Detect which cell encompasses the target text, then output its (x, y) center coordinate. 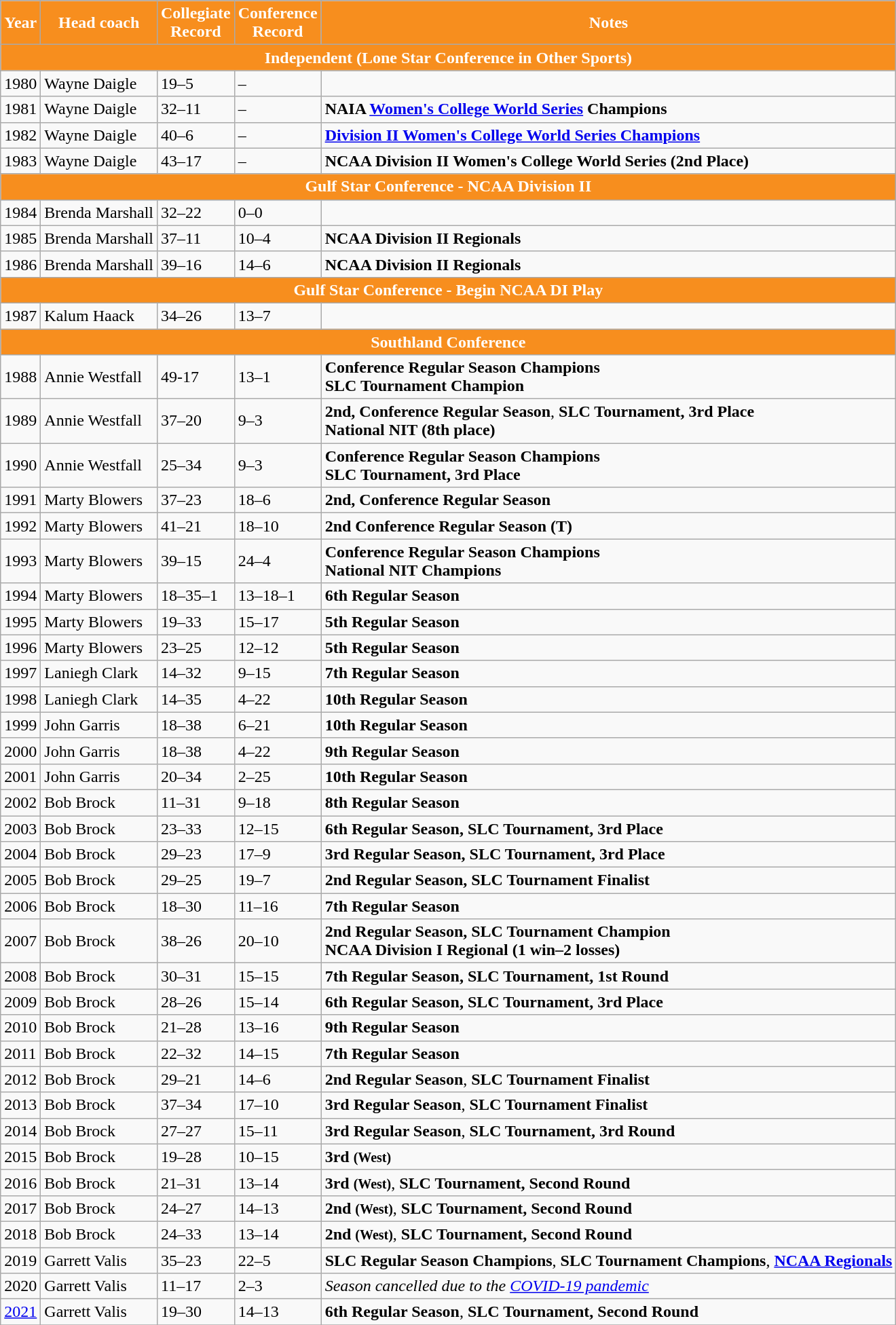
1985 (20, 238)
13–7 (278, 316)
1994 (20, 596)
Kalum Haack (99, 316)
NCAA Division II Women's College World Series (2nd Place) (608, 161)
40–6 (195, 135)
38–26 (195, 941)
15–14 (278, 1002)
21–28 (195, 1028)
24–4 (278, 561)
Year (20, 23)
1981 (20, 109)
2004 (20, 855)
Division II Women's College World Series Champions (608, 135)
11–31 (195, 802)
9–18 (278, 802)
2016 (20, 1182)
1982 (20, 135)
2012 (20, 1079)
24–33 (195, 1234)
19–28 (195, 1157)
1987 (20, 316)
23–25 (195, 648)
2000 (20, 751)
24–27 (195, 1208)
2nd, Conference Regular Season, SLC Tournament, 3rd Place National NIT (8th place) (608, 421)
ConferenceRecord (278, 23)
37–23 (195, 500)
8th Regular Season (608, 802)
32–22 (195, 212)
1980 (20, 83)
12–12 (278, 648)
18–10 (278, 526)
20–10 (278, 941)
2009 (20, 1002)
7th Regular Season, SLC Tournament, 1st Round (608, 976)
25–34 (195, 466)
2010 (20, 1028)
29–25 (195, 880)
3rd Regular Season, SLC Tournament Finalist (608, 1105)
3rd (West), SLC Tournament, Second Round (608, 1182)
1984 (20, 212)
28–26 (195, 1002)
22–32 (195, 1053)
14–15 (278, 1053)
19–33 (195, 622)
2nd Conference Regular Season (T) (608, 526)
1997 (20, 673)
6th Regular Season, SLC Tournament, Second Round (608, 1312)
Season cancelled due to the COVID-19 pandemic (608, 1286)
3rd (West) (608, 1157)
1992 (20, 526)
17–9 (278, 855)
37–11 (195, 238)
13–16 (278, 1028)
6th Regular Season (608, 596)
23–33 (195, 829)
3rd Regular Season, SLC Tournament, 3rd Round (608, 1131)
11–16 (278, 906)
2002 (20, 802)
1999 (20, 725)
Head coach (99, 23)
1989 (20, 421)
9–15 (278, 673)
27–27 (195, 1131)
2015 (20, 1157)
41–21 (195, 526)
Southland Conference (448, 341)
39–15 (195, 561)
2nd Regular Season, SLC Tournament Champion NCAA Division I Regional (1 win–2 losses) (608, 941)
18–30 (195, 906)
3rd Regular Season, SLC Tournament, 3rd Place (608, 855)
2017 (20, 1208)
2011 (20, 1053)
29–21 (195, 1079)
39–16 (195, 264)
17–10 (278, 1105)
13–1 (278, 377)
14–35 (195, 699)
20–34 (195, 777)
2nd, Conference Regular Season (608, 500)
49-17 (195, 377)
18–35–1 (195, 596)
10–15 (278, 1157)
21–31 (195, 1182)
2021 (20, 1312)
2020 (20, 1286)
1995 (20, 622)
1986 (20, 264)
2005 (20, 880)
2018 (20, 1234)
2003 (20, 829)
12–15 (278, 829)
1998 (20, 699)
Gulf Star Conference - NCAA Division II (448, 187)
1996 (20, 648)
19–30 (195, 1312)
2014 (20, 1131)
18–6 (278, 500)
Conference Regular Season Champions SLC Tournament Champion (608, 377)
NAIA Women's College World Series Champions (608, 109)
2007 (20, 941)
37–20 (195, 421)
1983 (20, 161)
Gulf Star Conference - Begin NCAA DI Play (448, 290)
1991 (20, 500)
35–23 (195, 1261)
15–17 (278, 622)
6–21 (278, 725)
22–5 (278, 1261)
2001 (20, 777)
Notes (608, 23)
32–11 (195, 109)
43–17 (195, 161)
2013 (20, 1105)
1990 (20, 466)
11–17 (195, 1286)
1993 (20, 561)
10–4 (278, 238)
30–31 (195, 976)
37–34 (195, 1105)
Conference Regular Season Champions SLC Tournament, 3rd Place (608, 466)
2–3 (278, 1286)
15–11 (278, 1131)
29–23 (195, 855)
0–0 (278, 212)
34–26 (195, 316)
1988 (20, 377)
Conference Regular Season Champions National NIT Champions (608, 561)
13–18–1 (278, 596)
CollegiateRecord (195, 23)
Independent (Lone Star Conference in Other Sports) (448, 58)
2006 (20, 906)
2–25 (278, 777)
SLC Regular Season Champions, SLC Tournament Champions, NCAA Regionals (608, 1261)
19–5 (195, 83)
2019 (20, 1261)
2008 (20, 976)
15–15 (278, 976)
14–32 (195, 673)
19–7 (278, 880)
